Provide the [x, y] coordinate of the cell's center where the given text is located.  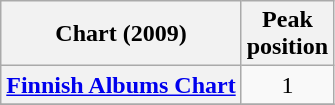
Finnish Albums Chart [121, 85]
1 [287, 85]
Chart (2009) [121, 34]
Peakposition [287, 34]
